Identify which cell holds the provided text, then report its [x, y] central coordinate. 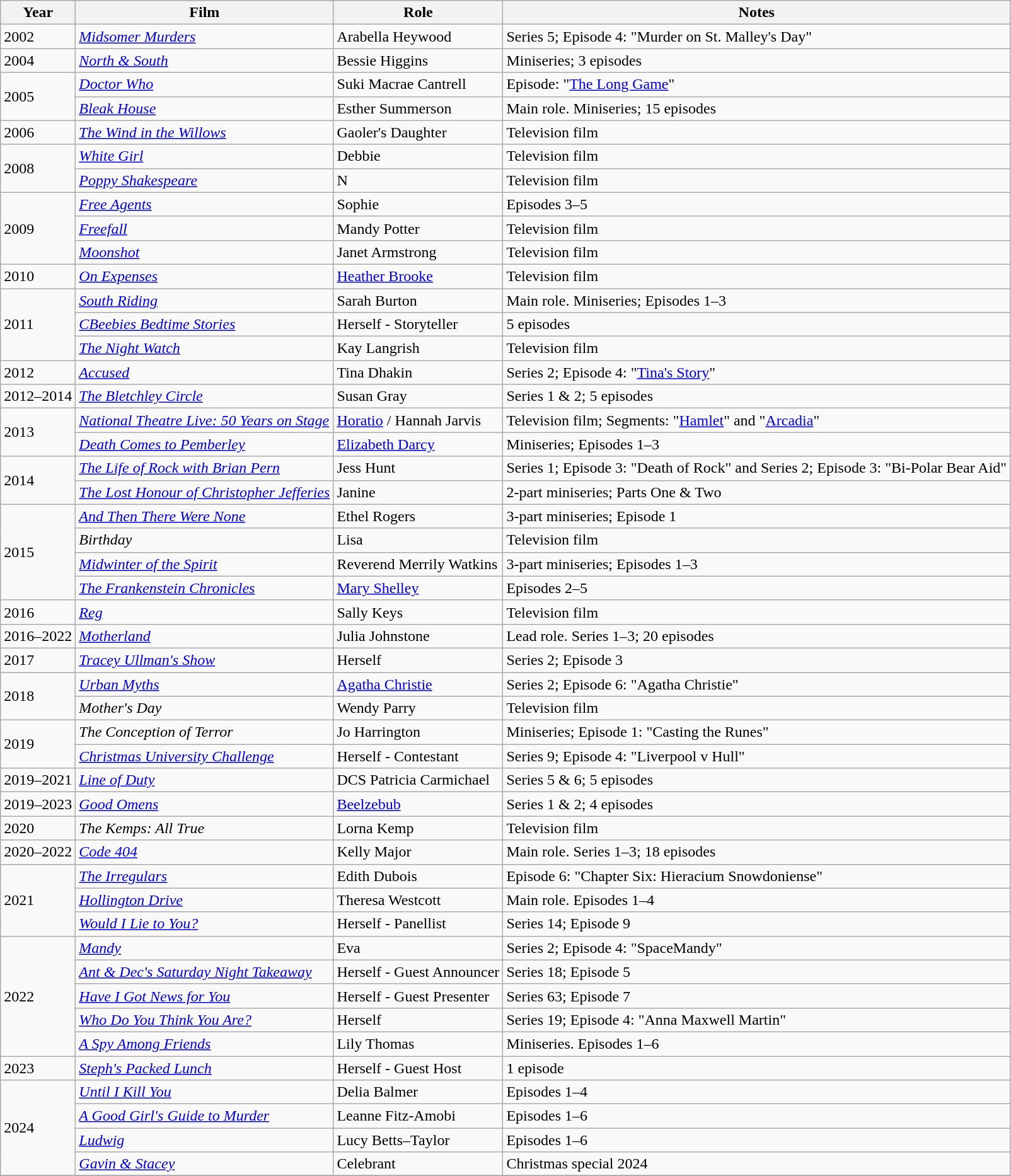
Susan Gray [419, 396]
2012 [38, 372]
Horatio / Hannah Jarvis [419, 420]
Hollington Drive [204, 900]
Lily Thomas [419, 1044]
CBeebies Bedtime Stories [204, 325]
Main role. Episodes 1–4 [756, 900]
Elizabeth Darcy [419, 444]
The Bletchley Circle [204, 396]
2020 [38, 828]
Midwinter of the Spirit [204, 564]
White Girl [204, 156]
The Lost Honour of Christopher Jefferies [204, 492]
National Theatre Live: 50 Years on Stage [204, 420]
Mary Shelley [419, 588]
2018 [38, 696]
Year [38, 13]
South Riding [204, 301]
Urban Myths [204, 684]
Herself - Guest Announcer [419, 972]
Free Agents [204, 204]
Series 5 & 6; 5 episodes [756, 780]
Agatha Christie [419, 684]
2008 [38, 168]
Ethel Rogers [419, 516]
Herself - Contestant [419, 756]
2013 [38, 432]
Episodes 3–5 [756, 204]
Sophie [419, 204]
1 episode [756, 1068]
Tracey Ullman's Show [204, 660]
Series 1; Episode 3: "Death of Rock" and Series 2; Episode 3: "Bi-Polar Bear Aid" [756, 468]
The Irregulars [204, 876]
Leanne Fitz-Amobi [419, 1116]
2017 [38, 660]
Who Do You Think You Are? [204, 1020]
Birthday [204, 540]
Miniseries; 3 episodes [756, 61]
Role [419, 13]
Notes [756, 13]
Julia Johnstone [419, 636]
Herself - Panellist [419, 924]
Ant & Dec's Saturday Night Takeaway [204, 972]
DCS Patricia Carmichael [419, 780]
2002 [38, 37]
2011 [38, 325]
2019–2021 [38, 780]
2015 [38, 552]
And Then There Were None [204, 516]
2021 [38, 900]
Suki Macrae Cantrell [419, 84]
2019–2023 [38, 804]
2004 [38, 61]
2016–2022 [38, 636]
Series 2; Episode 3 [756, 660]
A Spy Among Friends [204, 1044]
North & South [204, 61]
Christmas special 2024 [756, 1164]
Series 5; Episode 4: "Murder on St. Malley's Day" [756, 37]
Sarah Burton [419, 301]
Film [204, 13]
2005 [38, 96]
Ludwig [204, 1140]
Gavin & Stacey [204, 1164]
Episodes 1–4 [756, 1092]
Episodes 2–5 [756, 588]
5 episodes [756, 325]
Janet Armstrong [419, 252]
Debbie [419, 156]
Episode 6: "Chapter Six: Hieracium Snowdoniense" [756, 876]
Beelzebub [419, 804]
Main role. Miniseries; 15 episodes [756, 108]
Lorna Kemp [419, 828]
Lucy Betts–Taylor [419, 1140]
Series 18; Episode 5 [756, 972]
Reverend Merrily Watkins [419, 564]
Esther Summerson [419, 108]
Theresa Westcott [419, 900]
Series 1 & 2; 4 episodes [756, 804]
Death Comes to Pemberley [204, 444]
Miniseries; Episodes 1–3 [756, 444]
Doctor Who [204, 84]
The Conception of Terror [204, 732]
2024 [38, 1128]
Wendy Parry [419, 708]
Edith Dubois [419, 876]
2-part miniseries; Parts One & Two [756, 492]
Miniseries; Episode 1: "Casting the Runes" [756, 732]
2012–2014 [38, 396]
Mandy Potter [419, 228]
Reg [204, 612]
Lead role. Series 1–3; 20 episodes [756, 636]
Janine [419, 492]
Tina Dhakin [419, 372]
Kay Langrish [419, 349]
Main role. Series 1–3; 18 episodes [756, 852]
A Good Girl's Guide to Murder [204, 1116]
Jess Hunt [419, 468]
Accused [204, 372]
Christmas University Challenge [204, 756]
Poppy Shakespeare [204, 180]
Series 63; Episode 7 [756, 996]
Have I Got News for You [204, 996]
2016 [38, 612]
Episode: "The Long Game" [756, 84]
Until I Kill You [204, 1092]
Bleak House [204, 108]
2010 [38, 276]
2009 [38, 228]
On Expenses [204, 276]
Series 2; Episode 6: "Agatha Christie" [756, 684]
3-part miniseries; Episodes 1–3 [756, 564]
Eva [419, 948]
Motherland [204, 636]
Lisa [419, 540]
2019 [38, 744]
Herself - Guest Host [419, 1068]
Freefall [204, 228]
Mother's Day [204, 708]
2006 [38, 132]
Series 14; Episode 9 [756, 924]
Herself - Guest Presenter [419, 996]
The Frankenstein Chronicles [204, 588]
The Life of Rock with Brian Pern [204, 468]
Series 1 & 2; 5 episodes [756, 396]
2023 [38, 1068]
Mandy [204, 948]
Good Omens [204, 804]
Gaoler's Daughter [419, 132]
Arabella Heywood [419, 37]
Heather Brooke [419, 276]
2020–2022 [38, 852]
Series 9; Episode 4: "Liverpool v Hull" [756, 756]
The Wind in the Willows [204, 132]
Main role. Miniseries; Episodes 1–3 [756, 301]
Television film; Segments: "Hamlet" and "Arcadia" [756, 420]
Jo Harrington [419, 732]
3-part miniseries; Episode 1 [756, 516]
2022 [38, 996]
N [419, 180]
Line of Duty [204, 780]
Steph's Packed Lunch [204, 1068]
Moonshot [204, 252]
Series 2; Episode 4: "SpaceMandy" [756, 948]
Miniseries. Episodes 1–6 [756, 1044]
Series 19; Episode 4: "Anna Maxwell Martin" [756, 1020]
The Night Watch [204, 349]
Herself - Storyteller [419, 325]
Midsomer Murders [204, 37]
Code 404 [204, 852]
The Kemps: All True [204, 828]
Would I Lie to You? [204, 924]
Delia Balmer [419, 1092]
Series 2; Episode 4: "Tina's Story" [756, 372]
Celebrant [419, 1164]
Bessie Higgins [419, 61]
Kelly Major [419, 852]
2014 [38, 480]
Sally Keys [419, 612]
